From the cell containing the given text, extract its center point as [X, Y] coordinate. 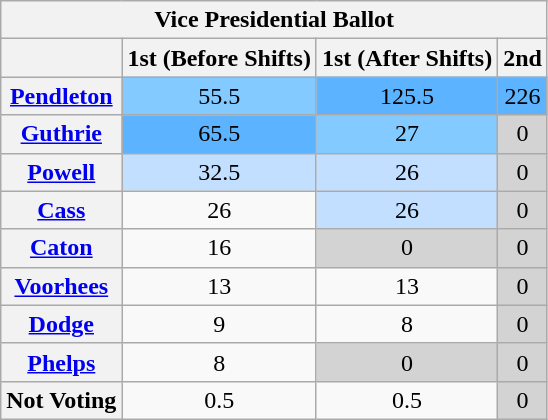
Pendleton [62, 96]
2nd [523, 58]
65.5 [220, 134]
Caton [62, 248]
16 [220, 248]
1st (After Shifts) [406, 58]
Dodge [62, 324]
Guthrie [62, 134]
125.5 [406, 96]
32.5 [220, 172]
9 [220, 324]
Cass [62, 210]
Powell [62, 172]
Vice Presidential Ballot [274, 20]
Phelps [62, 362]
27 [406, 134]
226 [523, 96]
Not Voting [62, 400]
55.5 [220, 96]
Voorhees [62, 286]
1st (Before Shifts) [220, 58]
